From the cell containing the given text, extract its center point as [X, Y] coordinate. 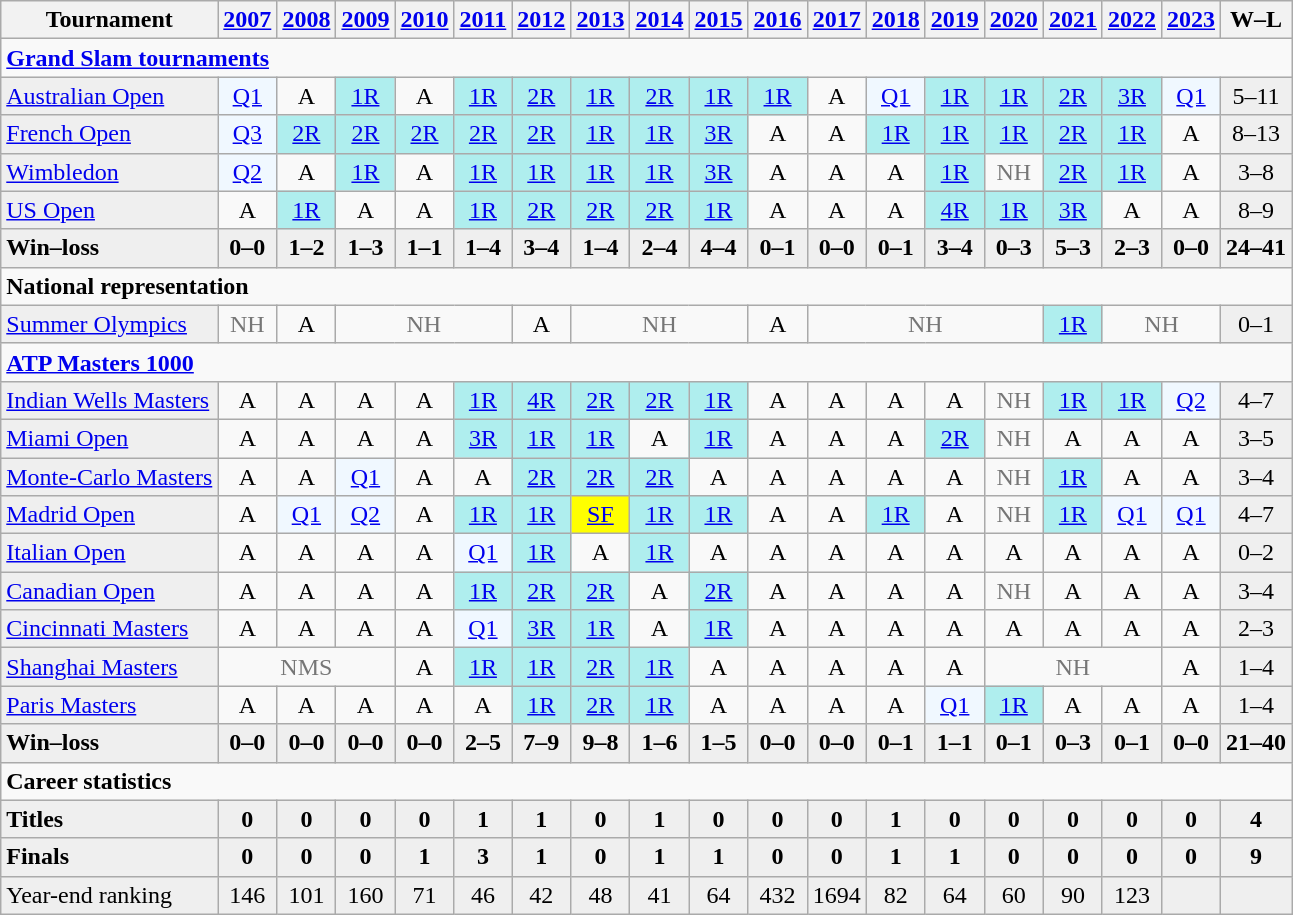
Summer Olympics [110, 324]
2019 [954, 20]
2022 [1132, 20]
42 [542, 895]
48 [600, 895]
1–6 [660, 743]
0–2 [1256, 553]
60 [1014, 895]
2016 [778, 20]
2007 [248, 20]
2009 [366, 20]
ATP Masters 1000 [646, 362]
3–5 [1256, 438]
8–9 [1256, 210]
1–2 [306, 248]
Paris Masters [110, 705]
2008 [306, 20]
Year-end ranking [110, 895]
NMS [306, 667]
2–4 [660, 248]
US Open [110, 210]
Titles [110, 819]
Tournament [110, 20]
Italian Open [110, 553]
Monte-Carlo Masters [110, 477]
2023 [1190, 20]
7–9 [542, 743]
2018 [896, 20]
21–40 [1256, 743]
Grand Slam tournaments [646, 58]
W–L [1256, 20]
Miami Open [110, 438]
2013 [600, 20]
123 [1132, 895]
432 [778, 895]
9–8 [600, 743]
Wimbledon [110, 172]
Shanghai Masters [110, 667]
French Open [110, 134]
5–3 [1072, 248]
3–8 [1256, 172]
82 [896, 895]
Cincinnati Masters [110, 629]
71 [424, 895]
9 [1256, 857]
Career statistics [646, 781]
24–41 [1256, 248]
1694 [836, 895]
2014 [660, 20]
3 [483, 857]
2017 [836, 20]
46 [483, 895]
2010 [424, 20]
Australian Open [110, 96]
2–5 [483, 743]
2020 [1014, 20]
SF [600, 515]
4 [1256, 819]
41 [660, 895]
146 [248, 895]
2021 [1072, 20]
2012 [542, 20]
2015 [718, 20]
90 [1072, 895]
Indian Wells Masters [110, 400]
2011 [483, 20]
1–5 [718, 743]
5–11 [1256, 96]
4–4 [718, 248]
8–13 [1256, 134]
National representation [646, 286]
160 [366, 895]
1–3 [366, 248]
Finals [110, 857]
101 [306, 895]
Q3 [248, 134]
Madrid Open [110, 515]
Canadian Open [110, 591]
